Locate the cell with the specified text and output its [X, Y] center coordinate. 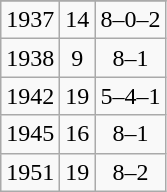
8–2 [130, 172]
16 [78, 134]
1945 [30, 134]
5–4–1 [130, 96]
1951 [30, 172]
1942 [30, 96]
14 [78, 20]
8–0–2 [130, 20]
9 [78, 58]
1938 [30, 58]
1937 [30, 20]
